Determine the [x, y] coordinate at the center of the cell enclosing the given text.  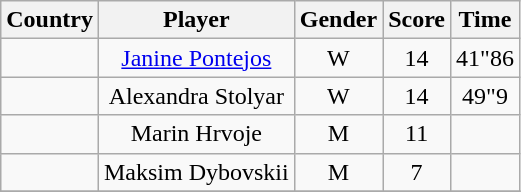
Time [486, 20]
Maksim Dybovskii [196, 172]
41"86 [486, 58]
Janine Pontejos [196, 58]
Country [50, 20]
Gender [338, 20]
11 [417, 134]
Score [417, 20]
Alexandra Stolyar [196, 96]
7 [417, 172]
Marin Hrvoje [196, 134]
Player [196, 20]
49"9 [486, 96]
